Scan for the cell matching the given text and deliver its (x, y) coordinate at center. 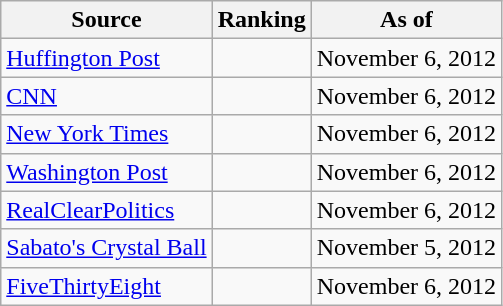
Sabato's Crystal Ball (106, 248)
Washington Post (106, 172)
Ranking (262, 20)
November 5, 2012 (406, 248)
CNN (106, 96)
New York Times (106, 134)
As of (406, 20)
Huffington Post (106, 58)
FiveThirtyEight (106, 286)
Source (106, 20)
RealClearPolitics (106, 210)
